Provide the [x, y] coordinate of the cell's center where the given text is located.  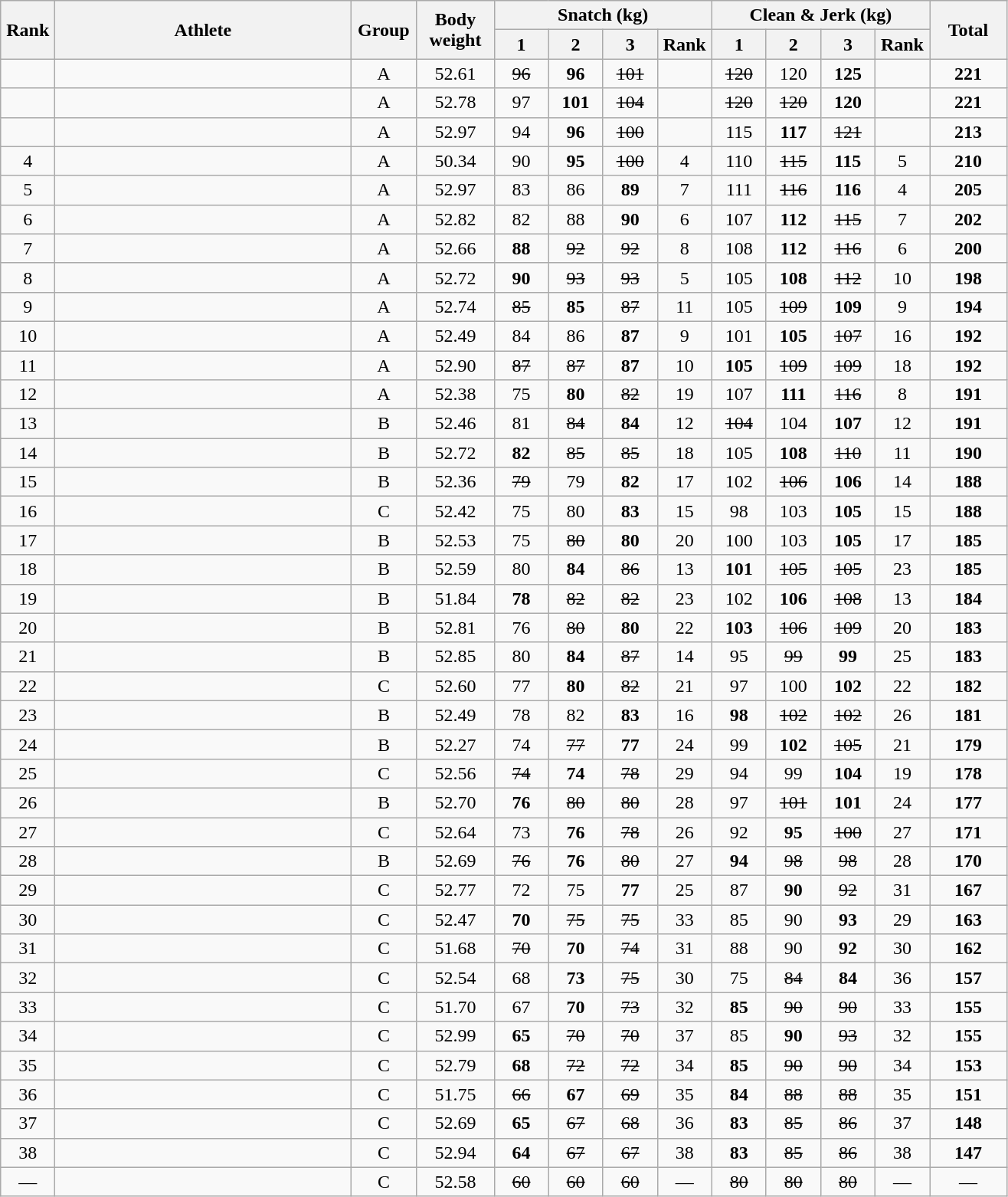
64 [521, 1153]
52.56 [455, 773]
184 [968, 598]
182 [968, 686]
163 [968, 920]
147 [968, 1153]
198 [968, 277]
51.75 [455, 1094]
52.64 [455, 831]
Total [968, 30]
167 [968, 890]
52.90 [455, 366]
52.94 [455, 1153]
151 [968, 1094]
52.42 [455, 511]
66 [521, 1094]
117 [794, 132]
52.81 [455, 628]
153 [968, 1065]
81 [521, 424]
177 [968, 802]
162 [968, 949]
171 [968, 831]
Athlete [203, 30]
52.79 [455, 1065]
Snatch (kg) [603, 15]
52.74 [455, 307]
52.27 [455, 744]
205 [968, 190]
213 [968, 132]
52.77 [455, 890]
178 [968, 773]
51.84 [455, 598]
52.61 [455, 74]
51.70 [455, 1007]
202 [968, 219]
51.68 [455, 949]
52.60 [455, 686]
52.66 [455, 248]
Group [384, 30]
52.59 [455, 569]
Body weight [455, 30]
52.85 [455, 657]
Clean & Jerk (kg) [820, 15]
52.99 [455, 1036]
52.78 [455, 103]
181 [968, 715]
52.47 [455, 920]
89 [630, 190]
52.82 [455, 219]
52.46 [455, 424]
52.70 [455, 802]
52.58 [455, 1182]
194 [968, 307]
210 [968, 161]
69 [630, 1094]
157 [968, 978]
52.38 [455, 395]
52.54 [455, 978]
52.36 [455, 482]
200 [968, 248]
190 [968, 453]
50.34 [455, 161]
125 [847, 74]
52.53 [455, 540]
170 [968, 861]
179 [968, 744]
148 [968, 1123]
121 [847, 132]
